Extract the (X, Y) coordinate from the center of the cell holding the provided text.  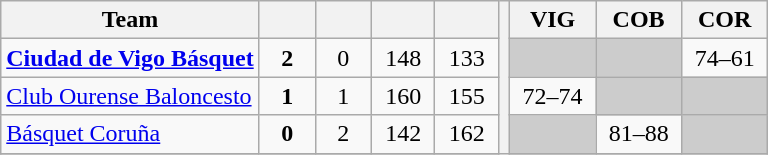
155 (467, 96)
Básquet Coruña (130, 134)
133 (467, 58)
81–88 (639, 134)
Team (130, 20)
148 (403, 58)
COB (639, 20)
COR (725, 20)
74–61 (725, 58)
142 (403, 134)
72–74 (553, 96)
VIG (553, 20)
Club Ourense Baloncesto (130, 96)
Ciudad de Vigo Básquet (130, 58)
160 (403, 96)
162 (467, 134)
